Find where the given text appears and provide that cell's center as [x, y] coordinate. 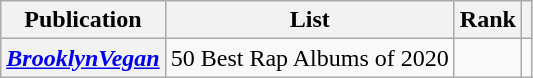
Rank [488, 20]
Publication [83, 20]
BrooklynVegan [83, 58]
List [310, 20]
50 Best Rap Albums of 2020 [310, 58]
